Output the (X, Y) coordinate of the center of the cell containing the given text.  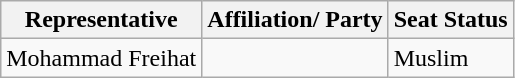
Mohammad Freihat (102, 58)
Seat Status (450, 20)
Muslim (450, 58)
Affiliation/ Party (295, 20)
Representative (102, 20)
